Provide the [X, Y] coordinate of the cell's center where the given text is located.  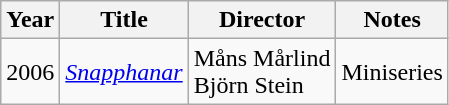
Director [262, 20]
2006 [30, 72]
Måns MårlindBjörn Stein [262, 72]
Year [30, 20]
Notes [392, 20]
Miniseries [392, 72]
Snapphanar [124, 72]
Title [124, 20]
